Detect which cell encompasses the target text, then output its (x, y) center coordinate. 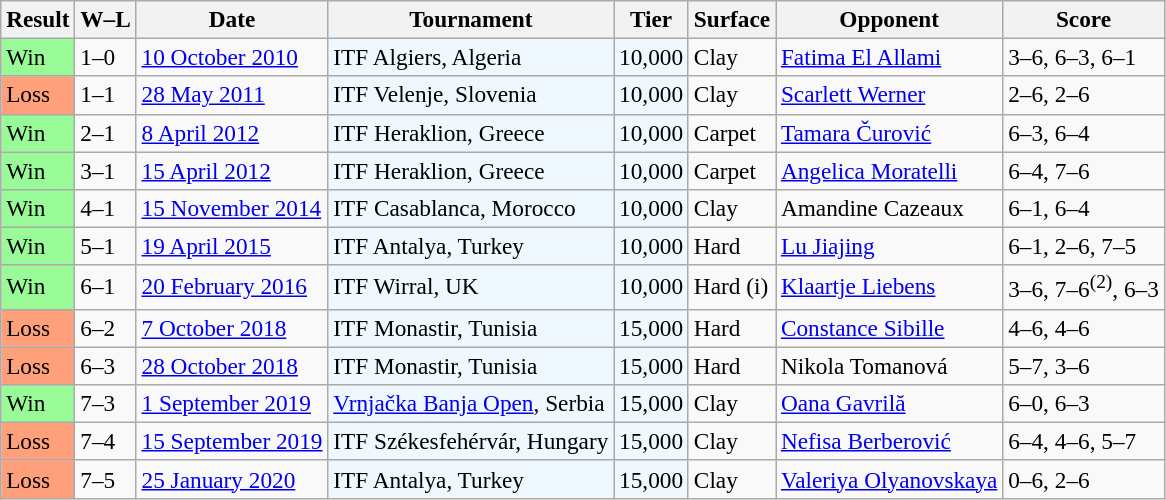
1–1 (106, 95)
6–1 (106, 287)
Date (232, 19)
15 November 2014 (232, 208)
19 April 2015 (232, 246)
28 May 2011 (232, 95)
2–6, 2–6 (1084, 95)
6–4, 7–6 (1084, 170)
Amandine Cazeaux (890, 208)
7–3 (106, 403)
4–6, 4–6 (1084, 328)
Surface (732, 19)
Constance Sibille (890, 328)
4–1 (106, 208)
Angelica Moratelli (890, 170)
Fatima El Allami (890, 57)
25 January 2020 (232, 479)
Hard (i) (732, 287)
6–1, 6–4 (1084, 208)
Oana Gavrilă (890, 403)
Klaartje Liebens (890, 287)
6–1, 2–6, 7–5 (1084, 246)
5–1 (106, 246)
ITF Velenje, Slovenia (471, 95)
8 April 2012 (232, 133)
15 April 2012 (232, 170)
3–6, 6–3, 6–1 (1084, 57)
ITF Wirral, UK (471, 287)
3–1 (106, 170)
Score (1084, 19)
0–6, 2–6 (1084, 479)
Opponent (890, 19)
ITF Algiers, Algeria (471, 57)
Scarlett Werner (890, 95)
6–3, 6–4 (1084, 133)
ITF Székesfehérvár, Hungary (471, 441)
7–4 (106, 441)
Lu Jiajing (890, 246)
Vrnjačka Banja Open, Serbia (471, 403)
ITF Casablanca, Morocco (471, 208)
1 September 2019 (232, 403)
2–1 (106, 133)
Tournament (471, 19)
1–0 (106, 57)
7–5 (106, 479)
Tier (652, 19)
Result (38, 19)
6–4, 4–6, 5–7 (1084, 441)
15 September 2019 (232, 441)
W–L (106, 19)
Valeriya Olyanovskaya (890, 479)
Nefisa Berberović (890, 441)
28 October 2018 (232, 366)
Tamara Čurović (890, 133)
5–7, 3–6 (1084, 366)
6–3 (106, 366)
6–2 (106, 328)
6–0, 6–3 (1084, 403)
7 October 2018 (232, 328)
20 February 2016 (232, 287)
Nikola Tomanová (890, 366)
10 October 2010 (232, 57)
3–6, 7–6(2), 6–3 (1084, 287)
